Return the [x, y] coordinate for the center point of the cell that contains the specified text.  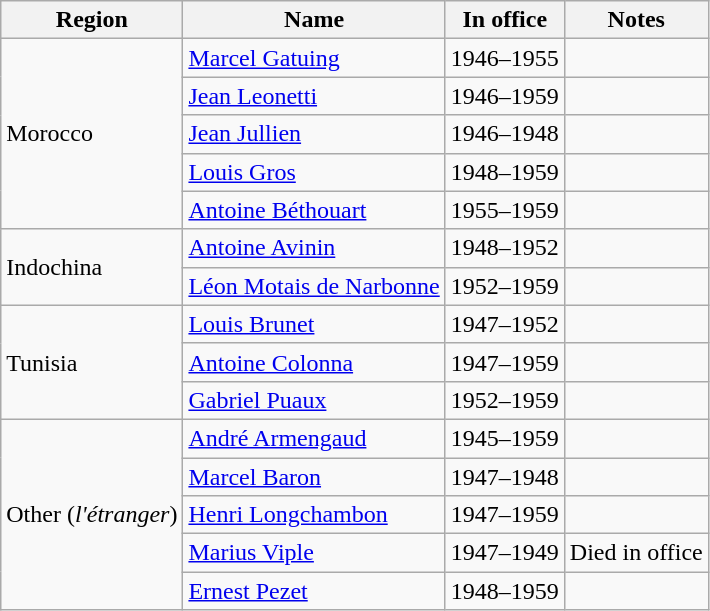
Indochina [92, 267]
Antoine Avinin [314, 248]
Morocco [92, 134]
Henri Longchambon [314, 515]
1947–1952 [504, 324]
Tunisia [92, 362]
Died in office [636, 553]
Notes [636, 20]
1946–1959 [504, 96]
Marius Viple [314, 553]
Name [314, 20]
1955–1959 [504, 210]
1946–1955 [504, 58]
Antoine Béthouart [314, 210]
Marcel Baron [314, 477]
1945–1959 [504, 438]
Ernest Pezet [314, 591]
Louis Gros [314, 172]
1946–1948 [504, 134]
Louis Brunet [314, 324]
Jean Jullien [314, 134]
Gabriel Puaux [314, 400]
Marcel Gatuing [314, 58]
Jean Leonetti [314, 96]
Region [92, 20]
1948–1952 [504, 248]
André Armengaud [314, 438]
Antoine Colonna [314, 362]
Léon Motais de Narbonne [314, 286]
1947–1948 [504, 477]
In office [504, 20]
Other (l'étranger) [92, 514]
1947–1949 [504, 553]
